Output the (x, y) coordinate of the center of the cell containing the given text.  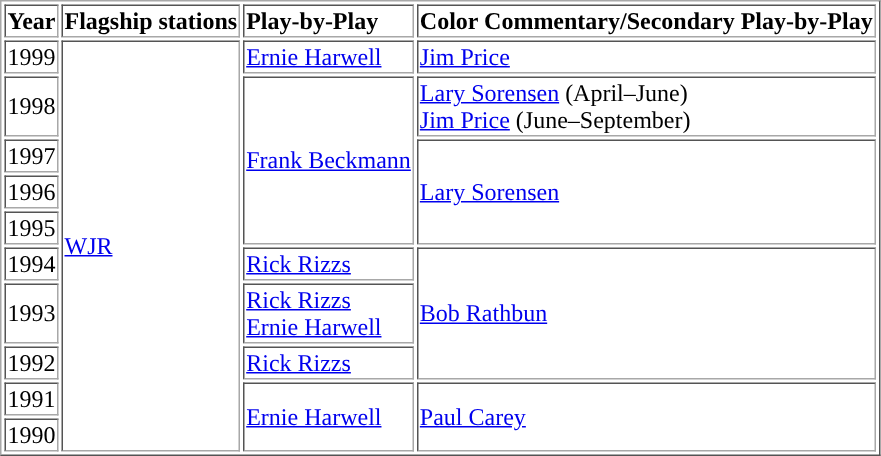
1996 (31, 192)
Frank Beckmann (328, 160)
WJR (152, 246)
1992 (31, 362)
1997 (31, 156)
Play-by-Play (328, 20)
1994 (31, 264)
Jim Price (646, 56)
Bob Rathbun (646, 314)
Year (31, 20)
1998 (31, 106)
1990 (31, 434)
1999 (31, 56)
Color Commentary/Secondary Play-by-Play (646, 20)
1993 (31, 314)
Paul Carey (646, 416)
Lary Sorensen (646, 192)
Rick Rizzs Ernie Harwell (328, 314)
Lary Sorensen (April–June) Jim Price (June–September) (646, 106)
1991 (31, 398)
1995 (31, 228)
Flagship stations (152, 20)
